Search for the cell housing the specified text and yield its (x, y) center coordinate. 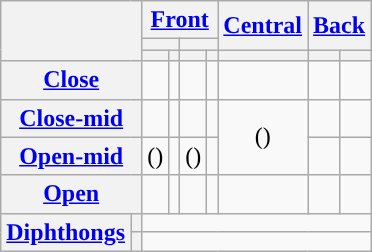
Open-mid (72, 156)
Front (180, 20)
Diphthongs (66, 232)
Close-mid (72, 118)
Open (72, 194)
Central (263, 26)
Back (340, 26)
Close (72, 80)
